Identify which cell holds the provided text, then report its [x, y] central coordinate. 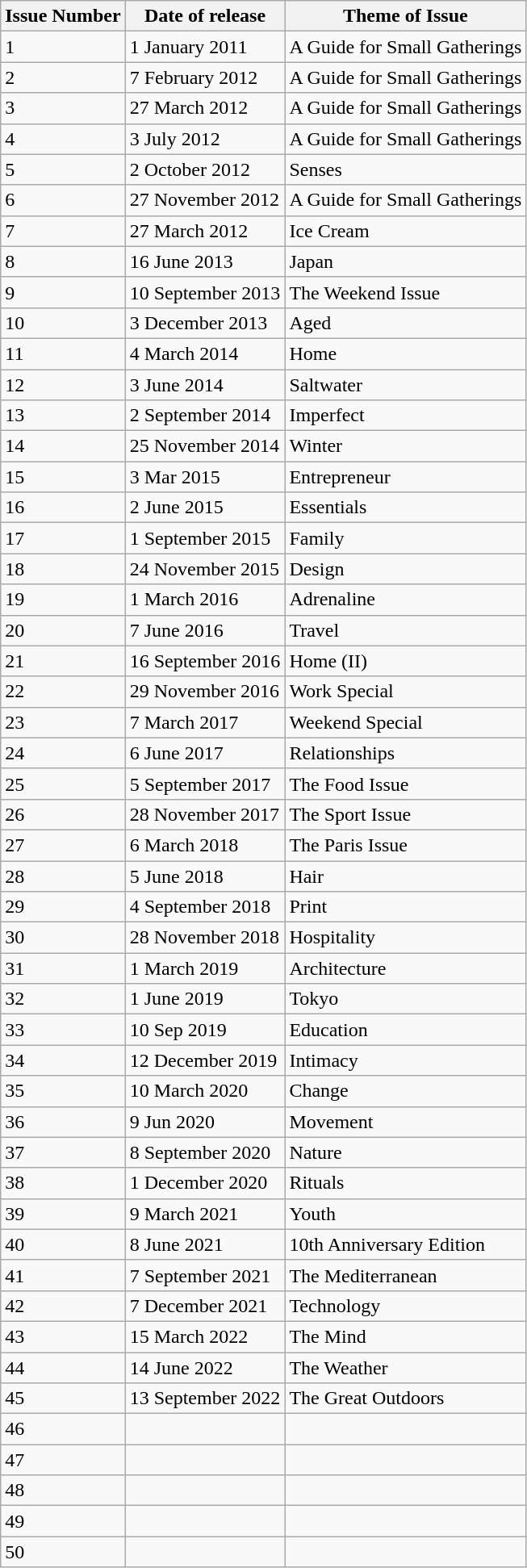
44 [63, 1368]
Architecture [405, 968]
25 [63, 784]
6 [63, 200]
2 October 2012 [205, 169]
Intimacy [405, 1060]
3 [63, 108]
Imperfect [405, 416]
Issue Number [63, 16]
8 September 2020 [205, 1152]
Home [405, 353]
7 September 2021 [205, 1275]
Nature [405, 1152]
19 [63, 600]
11 [63, 353]
1 March 2019 [205, 968]
9 [63, 292]
Weekend Special [405, 722]
The Weekend Issue [405, 292]
The Weather [405, 1368]
43 [63, 1336]
3 June 2014 [205, 385]
Family [405, 538]
50 [63, 1552]
The Paris Issue [405, 845]
20 [63, 630]
16 [63, 508]
34 [63, 1060]
49 [63, 1521]
27 [63, 845]
1 March 2016 [205, 600]
6 June 2017 [205, 753]
13 [63, 416]
17 [63, 538]
Education [405, 1030]
Home (II) [405, 661]
31 [63, 968]
24 [63, 753]
7 [63, 231]
2 September 2014 [205, 416]
Work Special [405, 692]
Theme of Issue [405, 16]
Print [405, 907]
The Sport Issue [405, 814]
4 March 2014 [205, 353]
1 [63, 47]
48 [63, 1491]
40 [63, 1244]
21 [63, 661]
Change [405, 1091]
7 March 2017 [205, 722]
The Mind [405, 1336]
Movement [405, 1122]
29 [63, 907]
35 [63, 1091]
Entrepreneur [405, 477]
4 [63, 139]
7 December 2021 [205, 1306]
Rituals [405, 1183]
46 [63, 1429]
Youth [405, 1214]
14 [63, 446]
6 March 2018 [205, 845]
3 July 2012 [205, 139]
9 March 2021 [205, 1214]
41 [63, 1275]
14 June 2022 [205, 1368]
Technology [405, 1306]
12 [63, 385]
Travel [405, 630]
47 [63, 1460]
3 Mar 2015 [205, 477]
Saltwater [405, 385]
Senses [405, 169]
Adrenaline [405, 600]
42 [63, 1306]
22 [63, 692]
8 June 2021 [205, 1244]
13 September 2022 [205, 1399]
1 September 2015 [205, 538]
2 [63, 77]
Japan [405, 261]
15 [63, 477]
5 [63, 169]
1 January 2011 [205, 47]
24 November 2015 [205, 569]
2 June 2015 [205, 508]
29 November 2016 [205, 692]
36 [63, 1122]
23 [63, 722]
1 December 2020 [205, 1183]
28 November 2017 [205, 814]
The Mediterranean [405, 1275]
Design [405, 569]
Tokyo [405, 999]
27 November 2012 [205, 200]
5 June 2018 [205, 876]
The Great Outdoors [405, 1399]
Relationships [405, 753]
45 [63, 1399]
39 [63, 1214]
Hair [405, 876]
Ice Cream [405, 231]
Winter [405, 446]
33 [63, 1030]
3 December 2013 [205, 323]
Hospitality [405, 938]
9 Jun 2020 [205, 1122]
7 February 2012 [205, 77]
Essentials [405, 508]
28 November 2018 [205, 938]
30 [63, 938]
16 June 2013 [205, 261]
8 [63, 261]
Aged [405, 323]
1 June 2019 [205, 999]
37 [63, 1152]
38 [63, 1183]
Date of release [205, 16]
The Food Issue [405, 784]
10 Sep 2019 [205, 1030]
16 September 2016 [205, 661]
18 [63, 569]
10 March 2020 [205, 1091]
32 [63, 999]
7 June 2016 [205, 630]
28 [63, 876]
10th Anniversary Edition [405, 1244]
12 December 2019 [205, 1060]
25 November 2014 [205, 446]
5 September 2017 [205, 784]
4 September 2018 [205, 907]
10 September 2013 [205, 292]
10 [63, 323]
26 [63, 814]
15 March 2022 [205, 1336]
